Detect which cell encompasses the target text, then output its [X, Y] center coordinate. 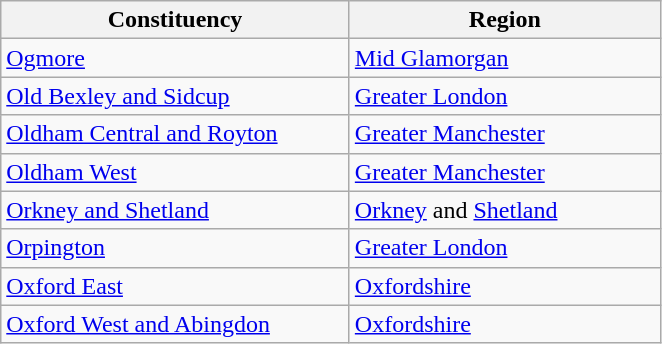
Oldham Central and Royton [176, 134]
Oxford West and Abingdon [176, 324]
Constituency [176, 20]
Region [504, 20]
Ogmore [176, 58]
Orpington [176, 248]
Oldham West [176, 172]
Oxford East [176, 286]
Mid Glamorgan [504, 58]
Old Bexley and Sidcup [176, 96]
